Capture the cell that displays the provided text and extract its (X, Y) central coordinate. 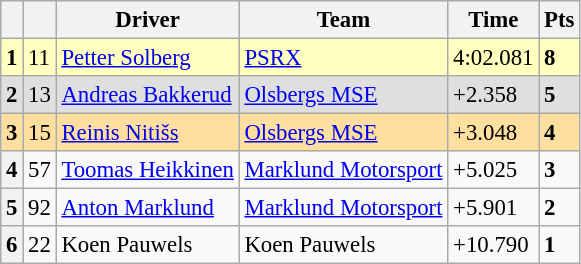
+2.358 (494, 95)
+5.901 (494, 208)
Team (344, 20)
Pts (560, 20)
PSRX (344, 58)
92 (40, 208)
Petter Solberg (148, 58)
Toomas Heikkinen (148, 170)
Andreas Bakkerud (148, 95)
+3.048 (494, 133)
Driver (148, 20)
4:02.081 (494, 58)
11 (40, 58)
+5.025 (494, 170)
6 (12, 245)
Anton Marklund (148, 208)
8 (560, 58)
Time (494, 20)
13 (40, 95)
15 (40, 133)
Reinis Nitišs (148, 133)
57 (40, 170)
22 (40, 245)
+10.790 (494, 245)
